Identify which cell holds the provided text, then report its (x, y) central coordinate. 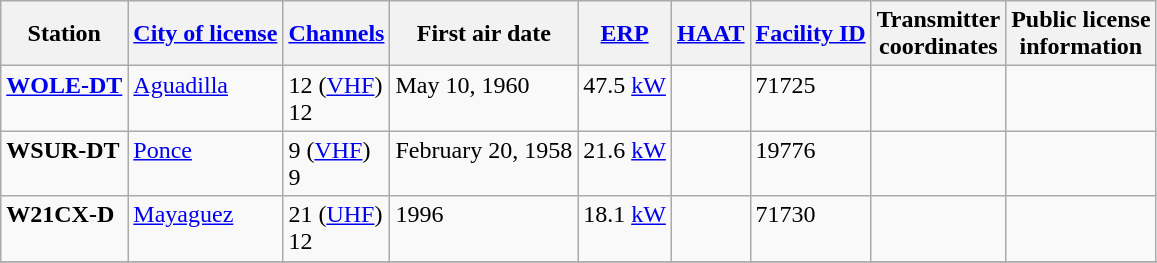
Mayaguez (206, 228)
First air date (484, 34)
19776 (810, 164)
Station (64, 34)
HAAT (710, 34)
Facility ID (810, 34)
1996 (484, 228)
City of license (206, 34)
Ponce (206, 164)
9 (VHF)9 (336, 164)
12 (VHF)12 (336, 98)
18.1 kW (625, 228)
Public licenseinformation (1081, 34)
21 (UHF)12 (336, 228)
February 20, 1958 (484, 164)
21.6 kW (625, 164)
May 10, 1960 (484, 98)
WOLE-DT (64, 98)
Transmittercoordinates (938, 34)
Aguadilla (206, 98)
71725 (810, 98)
ERP (625, 34)
71730 (810, 228)
47.5 kW (625, 98)
W21CX-D (64, 228)
Channels (336, 34)
WSUR-DT (64, 164)
